Extract the [x, y] coordinate from the center of the cell holding the provided text.  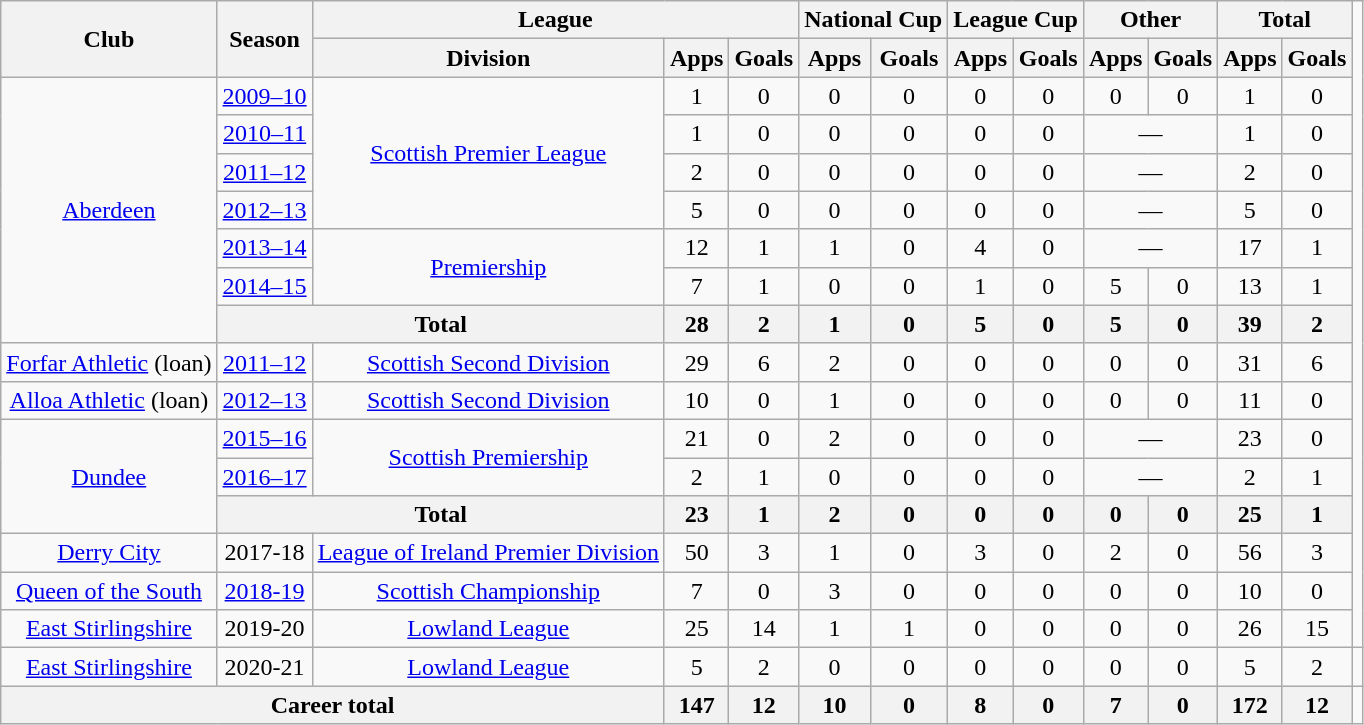
17 [1250, 248]
Scottish Premier League [488, 153]
Premiership [488, 267]
2016–17 [264, 477]
League of Ireland Premier Division [488, 553]
Club [109, 39]
Scottish Premiership [488, 457]
13 [1250, 286]
Division [488, 58]
Other [1150, 20]
League [555, 20]
2014–15 [264, 286]
172 [1250, 705]
56 [1250, 553]
Career total [333, 705]
Scottish Championship [488, 591]
Alloa Athletic (loan) [109, 400]
28 [696, 324]
11 [1250, 400]
Derry City [109, 553]
2013–14 [264, 248]
26 [1250, 629]
National Cup [874, 20]
2009–10 [264, 96]
Dundee [109, 476]
2017-18 [264, 553]
League Cup [1016, 20]
2015–16 [264, 438]
39 [1250, 324]
8 [980, 705]
2019-20 [264, 629]
Queen of the South [109, 591]
2010–11 [264, 134]
Season [264, 39]
147 [696, 705]
Aberdeen [109, 210]
14 [764, 629]
2018-19 [264, 591]
15 [1317, 629]
2020-21 [264, 667]
29 [696, 362]
31 [1250, 362]
Forfar Athletic (loan) [109, 362]
50 [696, 553]
21 [696, 438]
4 [980, 248]
